Provide the [X, Y] coordinate of the cell's center where the given text is located.  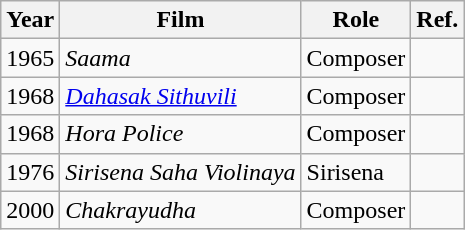
2000 [30, 210]
Saama [180, 58]
Sirisena [356, 172]
Film [180, 20]
Sirisena Saha Violinaya [180, 172]
Role [356, 20]
Hora Police [180, 134]
Chakrayudha [180, 210]
1976 [30, 172]
Year [30, 20]
1965 [30, 58]
Ref. [438, 20]
Dahasak Sithuvili [180, 96]
